Extract the (x, y) coordinate from the center of the cell holding the provided text.  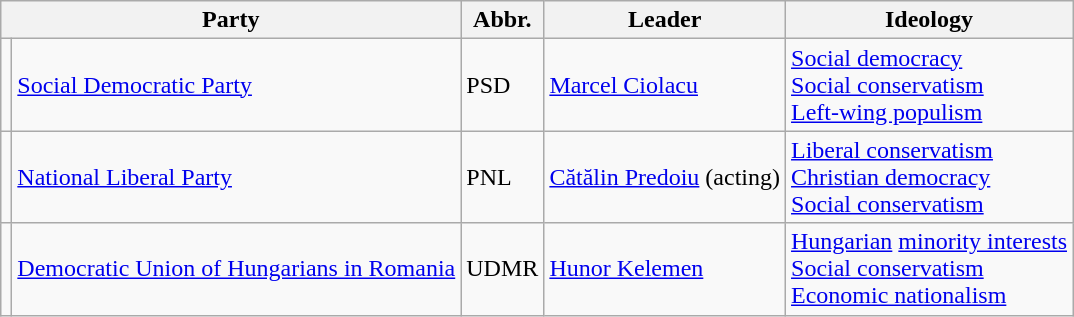
UDMR (502, 269)
Cătălin Predoiu (acting) (665, 177)
PNL (502, 177)
Ideology (930, 20)
Hunor Kelemen (665, 269)
Leader (665, 20)
Social democracySocial conservatismLeft-wing populism (930, 85)
Social Democratic Party (236, 85)
National Liberal Party (236, 177)
PSD (502, 85)
Hungarian minority interestsSocial conservatismEconomic nationalism (930, 269)
Marcel Ciolacu (665, 85)
Party (231, 20)
Abbr. (502, 20)
Democratic Union of Hungarians in Romania (236, 269)
Liberal conservatismChristian democracySocial conservatism (930, 177)
